Return [x, y] of the center of cell containing provided text 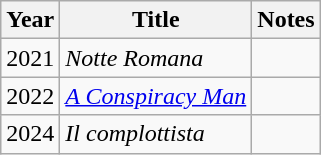
Notte Romana [156, 58]
Il complottista [156, 134]
Notes [286, 20]
2024 [30, 134]
A Conspiracy Man [156, 96]
Title [156, 20]
Year [30, 20]
2021 [30, 58]
2022 [30, 96]
